Identify which cell holds the provided text, then report its (X, Y) central coordinate. 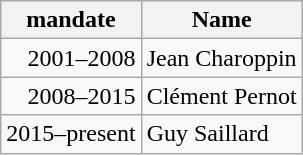
2015–present (71, 134)
Jean Charoppin (222, 58)
2001–2008 (71, 58)
2008–2015 (71, 96)
mandate (71, 20)
Clément Pernot (222, 96)
Name (222, 20)
Guy Saillard (222, 134)
